Detect which cell encompasses the target text, then output its [X, Y] center coordinate. 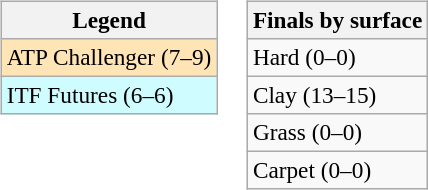
ATP Challenger (7–9) [108, 57]
Finals by surface [337, 20]
Grass (0–0) [337, 133]
Legend [108, 20]
Carpet (0–0) [337, 171]
Clay (13–15) [337, 95]
Hard (0–0) [337, 57]
ITF Futures (6–6) [108, 95]
